Scan for the cell matching the given text and deliver its (x, y) coordinate at center. 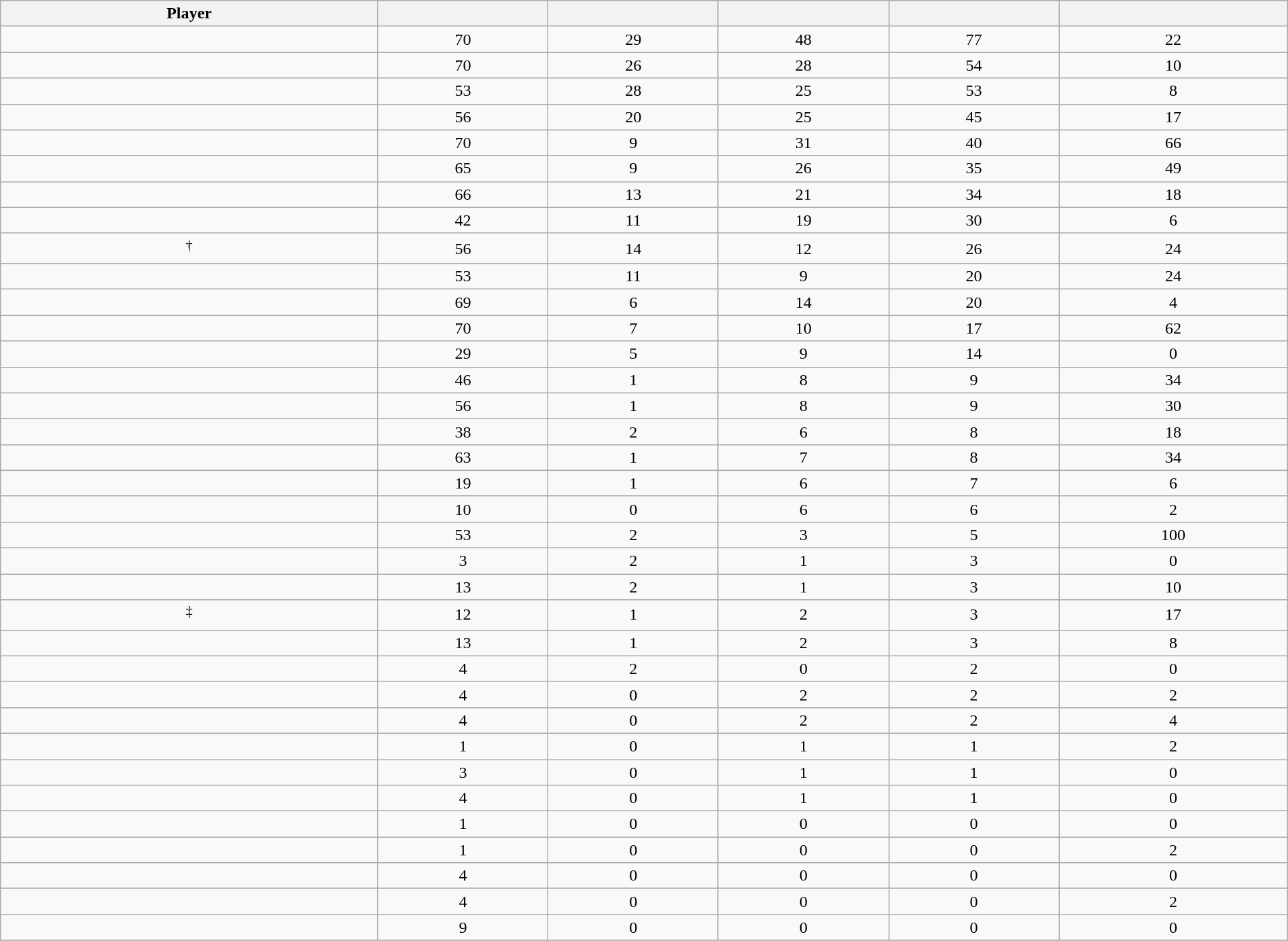
31 (803, 143)
69 (463, 302)
46 (463, 380)
† (189, 249)
77 (974, 39)
63 (463, 457)
35 (974, 168)
45 (974, 117)
‡ (189, 616)
40 (974, 143)
65 (463, 168)
38 (463, 431)
54 (974, 65)
49 (1174, 168)
22 (1174, 39)
Player (189, 14)
21 (803, 194)
42 (463, 220)
62 (1174, 328)
100 (1174, 535)
48 (803, 39)
